Capture the cell that displays the provided text and extract its [x, y] central coordinate. 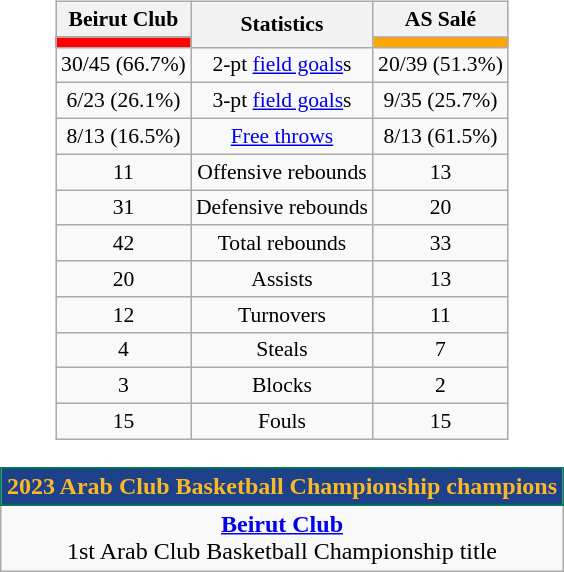
Statistics [282, 24]
Beirut Club 1st Arab Club Basketball Championship title [282, 538]
42 [124, 243]
Defensive rebounds [282, 208]
6/23 (26.1%) [124, 101]
20/39 (51.3%) [440, 65]
Turnovers [282, 314]
30/45 (66.7%) [124, 65]
Free throws [282, 136]
Blocks [282, 386]
AS Salé [440, 19]
12 [124, 314]
2023 Arab Club Basketball Championship champions [282, 486]
8/13 (61.5%) [440, 136]
4 [124, 350]
33 [440, 243]
Fouls [282, 421]
9/35 (25.7%) [440, 101]
Assists [282, 279]
2-pt field goalss [282, 65]
3 [124, 386]
3-pt field goalss [282, 101]
8/13 (16.5%) [124, 136]
Offensive rebounds [282, 172]
Total rebounds [282, 243]
7 [440, 350]
2 [440, 386]
Steals [282, 350]
31 [124, 208]
Beirut Club [124, 19]
